Return (X, Y) of the center of cell containing provided text 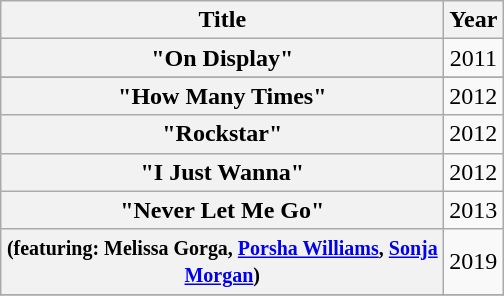
2011 (474, 58)
(featuring: Melissa Gorga, Porsha Williams, Sonja Morgan) (222, 262)
2013 (474, 210)
"Never Let Me Go" (222, 210)
2019 (474, 262)
"Rockstar" (222, 134)
Title (222, 20)
"I Just Wanna" (222, 172)
"On Display" (222, 58)
Year (474, 20)
"How Many Times" (222, 96)
